For the text-containing cell, return its midpoint in (X, Y) coordinate format. 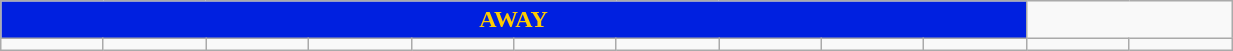
AWAY (514, 20)
